Output the (X, Y) coordinate of the center of the cell containing the given text.  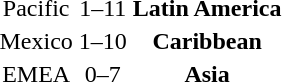
1–10 (102, 41)
